Output the [x, y] coordinate of the center of the cell containing the given text.  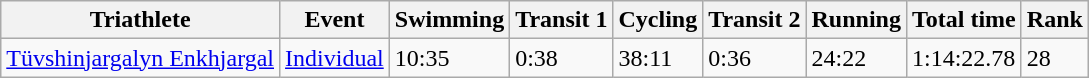
Running [856, 20]
24:22 [856, 58]
Individual [335, 58]
Total time [964, 20]
10:35 [449, 58]
Cycling [658, 20]
Transit 2 [754, 20]
0:38 [562, 58]
Rank [1054, 20]
Swimming [449, 20]
Tüvshinjargalyn Enkhjargal [140, 58]
38:11 [658, 58]
28 [1054, 58]
1:14:22.78 [964, 58]
0:36 [754, 58]
Triathlete [140, 20]
Transit 1 [562, 20]
Event [335, 20]
